Capture the cell that displays the provided text and extract its [X, Y] central coordinate. 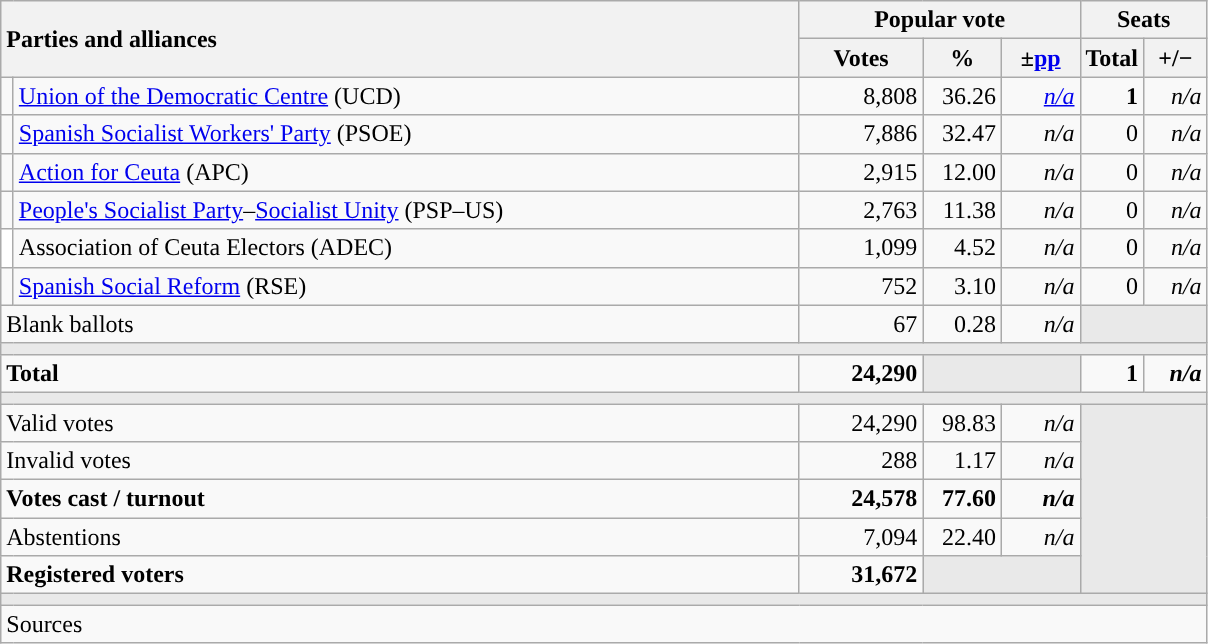
Sources [604, 624]
98.83 [962, 423]
2,915 [861, 172]
Spanish Social Reform (RSE) [406, 286]
Blank ballots [400, 324]
Registered voters [400, 575]
Parties and alliances [400, 39]
Seats [1144, 20]
Invalid votes [400, 461]
3.10 [962, 286]
+/− [1176, 58]
4.52 [962, 248]
1.17 [962, 461]
Valid votes [400, 423]
People's Socialist Party–Socialist Unity (PSP–US) [406, 210]
7,886 [861, 134]
24,578 [861, 499]
Popular vote [940, 20]
0.28 [962, 324]
1,099 [861, 248]
77.60 [962, 499]
32.47 [962, 134]
11.38 [962, 210]
12.00 [962, 172]
Spanish Socialist Workers' Party (PSOE) [406, 134]
288 [861, 461]
Abstentions [400, 537]
Votes [861, 58]
22.40 [962, 537]
67 [861, 324]
2,763 [861, 210]
31,672 [861, 575]
7,094 [861, 537]
% [962, 58]
8,808 [861, 96]
36.26 [962, 96]
Union of the Democratic Centre (UCD) [406, 96]
Association of Ceuta Electors (ADEC) [406, 248]
Action for Ceuta (APC) [406, 172]
±pp [1040, 58]
752 [861, 286]
Votes cast / turnout [400, 499]
